Return [X, Y] of the center of cell containing provided text 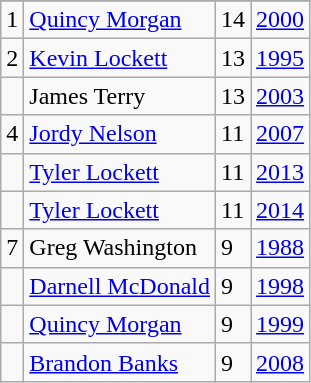
Jordy Nelson [120, 134]
1 [12, 20]
7 [12, 248]
1999 [280, 324]
2003 [280, 96]
1995 [280, 58]
1988 [280, 248]
2014 [280, 210]
2007 [280, 134]
2013 [280, 172]
2000 [280, 20]
Darnell McDonald [120, 286]
4 [12, 134]
2008 [280, 362]
James Terry [120, 96]
Greg Washington [120, 248]
Brandon Banks [120, 362]
1998 [280, 286]
14 [232, 20]
Kevin Lockett [120, 58]
2 [12, 58]
